From the cell containing the given text, extract its center point as (x, y) coordinate. 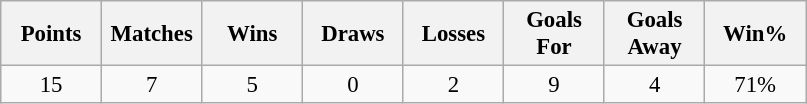
9 (554, 85)
Matches (152, 34)
Goals For (554, 34)
5 (252, 85)
15 (52, 85)
Win% (756, 34)
Points (52, 34)
71% (756, 85)
Wins (252, 34)
Draws (354, 34)
2 (454, 85)
Losses (454, 34)
7 (152, 85)
0 (354, 85)
4 (654, 85)
Goals Away (654, 34)
